From the cell containing the given text, extract its center point as (x, y) coordinate. 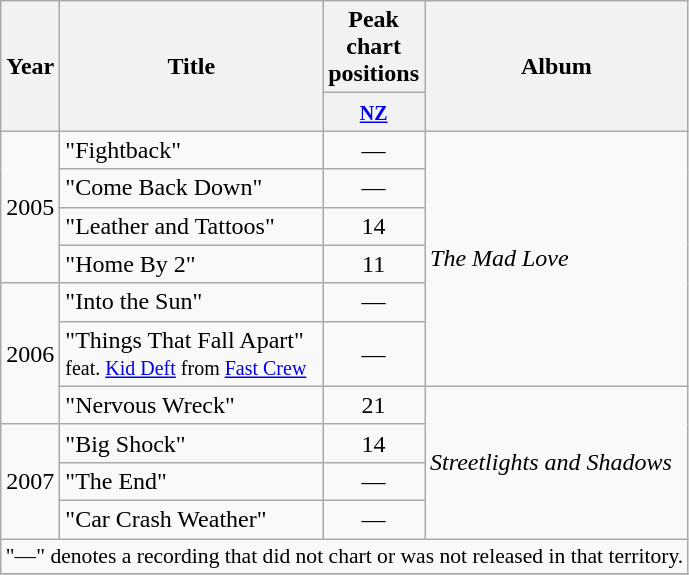
Streetlights and Shadows (556, 462)
"Nervous Wreck" (192, 405)
The Mad Love (556, 258)
11 (374, 264)
2007 (30, 481)
NZ (374, 112)
"The End" (192, 481)
"Home By 2" (192, 264)
2006 (30, 354)
21 (374, 405)
"Big Shock" (192, 443)
"Leather and Tattoos" (192, 226)
"Come Back Down" (192, 188)
Peak chart positions (374, 47)
"Into the Sun" (192, 302)
2005 (30, 207)
"Fightback" (192, 150)
Album (556, 66)
Title (192, 66)
"Car Crash Weather" (192, 519)
"—" denotes a recording that did not chart or was not released in that territory. (345, 556)
Year (30, 66)
"Things That Fall Apart"feat. Kid Deft from Fast Crew (192, 354)
